From the cell containing the given text, extract its center point as (x, y) coordinate. 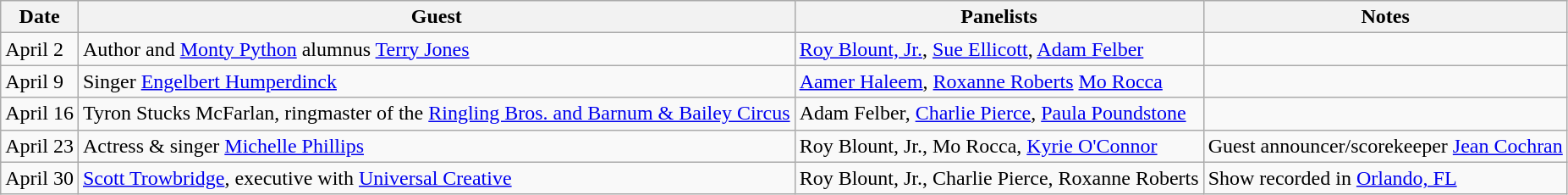
Scott Trowbridge, executive with Universal Creative (437, 178)
April 23 (40, 146)
April 9 (40, 81)
Roy Blount, Jr., Charlie Pierce, Roxanne Roberts (999, 178)
Guest (437, 17)
Panelists (999, 17)
Tyron Stucks McFarlan, ringmaster of the Ringling Bros. and Barnum & Bailey Circus (437, 114)
Author and Monty Python alumnus Terry Jones (437, 49)
April 30 (40, 178)
Notes (1385, 17)
Actress & singer Michelle Phillips (437, 146)
April 2 (40, 49)
Date (40, 17)
Aamer Haleem, Roxanne Roberts Mo Rocca (999, 81)
Roy Blount, Jr., Mo Rocca, Kyrie O'Connor (999, 146)
Singer Engelbert Humperdinck (437, 81)
Show recorded in Orlando, FL (1385, 178)
Guest announcer/scorekeeper Jean Cochran (1385, 146)
Adam Felber, Charlie Pierce, Paula Poundstone (999, 114)
April 16 (40, 114)
Roy Blount, Jr., Sue Ellicott, Adam Felber (999, 49)
